Return the [X, Y] coordinate for the center point of the cell that contains the specified text.  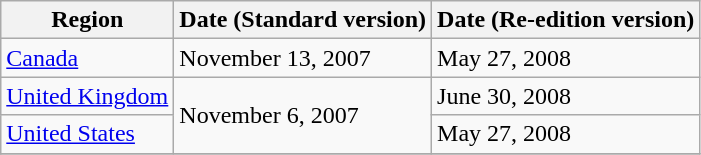
Canada [88, 58]
United Kingdom [88, 96]
Region [88, 20]
Date (Standard version) [303, 20]
Date (Re-edition version) [566, 20]
November 13, 2007 [303, 58]
United States [88, 134]
June 30, 2008 [566, 96]
November 6, 2007 [303, 115]
